Find where the given text appears and provide that cell's center as (X, Y) coordinate. 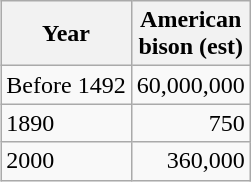
Before 1492 (66, 85)
Year (66, 34)
750 (190, 123)
1890 (66, 123)
2000 (66, 161)
60,000,000 (190, 85)
Americanbison (est) (190, 34)
360,000 (190, 161)
